For the text-containing cell, return its midpoint in (x, y) coordinate format. 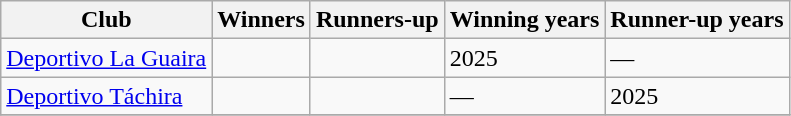
Deportivo Táchira (106, 96)
Deportivo La Guaira (106, 58)
Club (106, 20)
Winners (262, 20)
Runners-up (377, 20)
Runner-up years (697, 20)
Winning years (524, 20)
